For the text-containing cell, return its midpoint in [x, y] coordinate format. 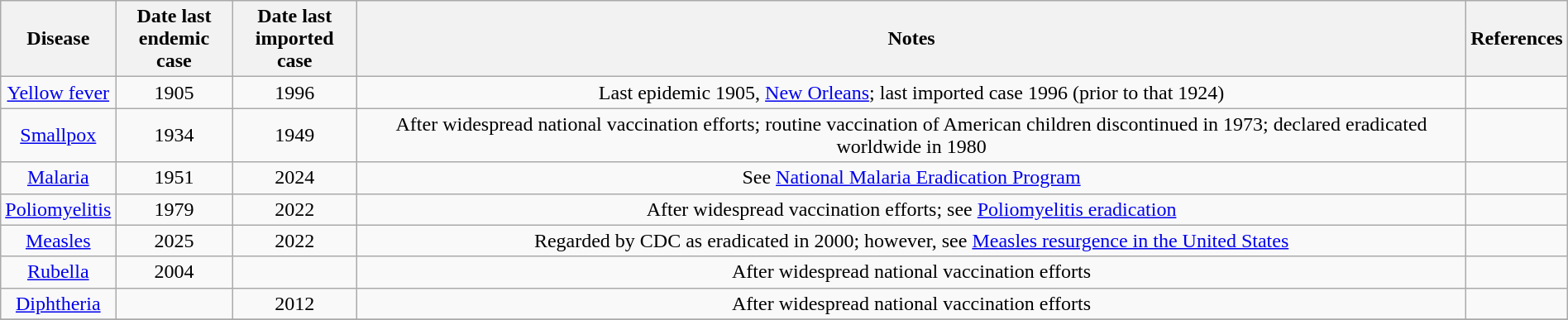
Malaria [58, 178]
1951 [174, 178]
1979 [174, 209]
2004 [174, 272]
Diphtheria [58, 303]
Disease [58, 39]
Measles [58, 241]
Last epidemic 1905, New Orleans; last imported case 1996 (prior to that 1924) [911, 93]
Date lastendemic case [174, 39]
After widespread national vaccination efforts; routine vaccination of American children discontinued in 1973; declared eradicated worldwide in 1980 [911, 136]
2024 [294, 178]
Smallpox [58, 136]
1934 [174, 136]
1996 [294, 93]
Yellow fever [58, 93]
Rubella [58, 272]
Date lastimported case [294, 39]
See National Malaria Eradication Program [911, 178]
2025 [174, 241]
References [1517, 39]
Poliomyelitis [58, 209]
1905 [174, 93]
1949 [294, 136]
After widespread vaccination efforts; see Poliomyelitis eradication [911, 209]
2012 [294, 303]
Regarded by CDC as eradicated in 2000; however, see Measles resurgence in the United States [911, 241]
Notes [911, 39]
